Search for the cell housing the specified text and yield its [x, y] center coordinate. 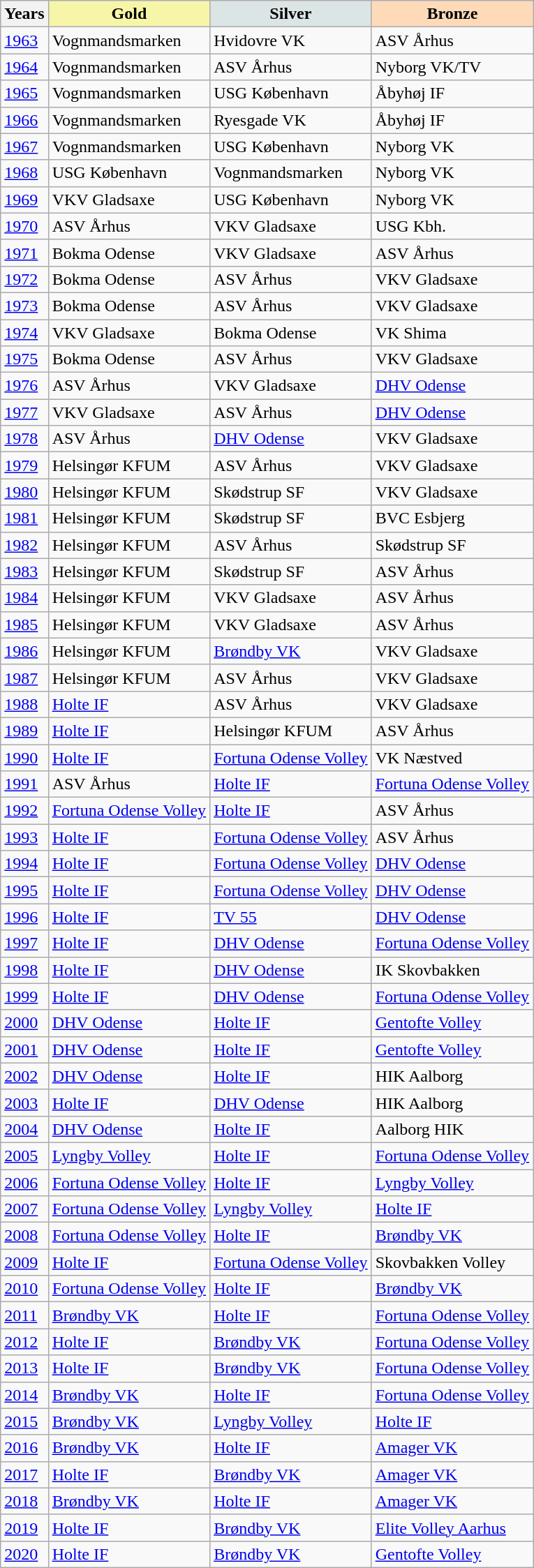
Aalborg HIK [452, 1129]
1980 [24, 492]
2019 [24, 1528]
2006 [24, 1183]
2018 [24, 1501]
Hvidovre VK [290, 40]
2012 [24, 1342]
1964 [24, 67]
1991 [24, 784]
1992 [24, 811]
2001 [24, 1050]
1969 [24, 200]
2015 [24, 1421]
1975 [24, 359]
1985 [24, 625]
2010 [24, 1289]
VK Næstved [452, 757]
VK Shima [452, 333]
1967 [24, 147]
2005 [24, 1156]
Skovbakken Volley [452, 1262]
1973 [24, 306]
1993 [24, 837]
1988 [24, 704]
1966 [24, 120]
1989 [24, 731]
Silver [290, 14]
1997 [24, 943]
2017 [24, 1474]
1990 [24, 757]
1970 [24, 226]
2013 [24, 1368]
1978 [24, 439]
Elite Volley Aarhus [452, 1528]
1981 [24, 518]
1974 [24, 333]
Gold [128, 14]
2003 [24, 1103]
1968 [24, 173]
1963 [24, 40]
2009 [24, 1262]
Bronze [452, 14]
2002 [24, 1076]
USG Kbh. [452, 226]
BVC Esbjerg [452, 518]
TV 55 [290, 917]
2020 [24, 1554]
2000 [24, 1023]
1996 [24, 917]
1999 [24, 996]
2007 [24, 1209]
1972 [24, 279]
2004 [24, 1129]
1983 [24, 572]
1986 [24, 651]
2008 [24, 1236]
1987 [24, 678]
1995 [24, 890]
Years [24, 14]
1965 [24, 94]
1976 [24, 386]
2014 [24, 1395]
1994 [24, 864]
1998 [24, 970]
2011 [24, 1315]
1982 [24, 545]
1979 [24, 465]
Nyborg VK/TV [452, 67]
2016 [24, 1448]
1984 [24, 598]
IK Skovbakken [452, 970]
1977 [24, 412]
1971 [24, 253]
Ryesgade VK [290, 120]
